Capture the cell that displays the provided text and extract its [X, Y] central coordinate. 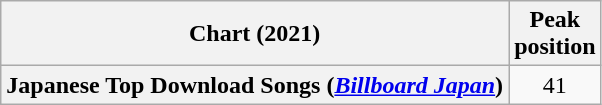
Japanese Top Download Songs (Billboard Japan) [255, 85]
Chart (2021) [255, 34]
41 [555, 85]
Peakposition [555, 34]
